Search for the cell housing the specified text and yield its [X, Y] center coordinate. 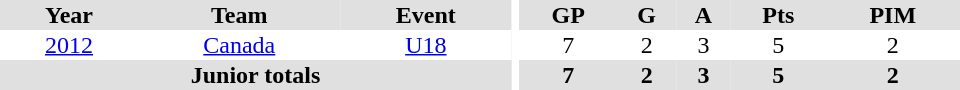
Canada [240, 45]
Pts [778, 15]
2012 [69, 45]
Junior totals [256, 75]
A [704, 15]
GP [568, 15]
Event [426, 15]
G [646, 15]
PIM [893, 15]
Year [69, 15]
Team [240, 15]
U18 [426, 45]
